Locate the cell with the specified text and output its [x, y] center coordinate. 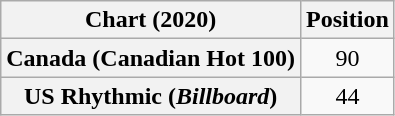
Position [348, 20]
Canada (Canadian Hot 100) [151, 58]
44 [348, 96]
90 [348, 58]
US Rhythmic (Billboard) [151, 96]
Chart (2020) [151, 20]
